Determine the [X, Y] coordinate at the center of the cell enclosing the given text.  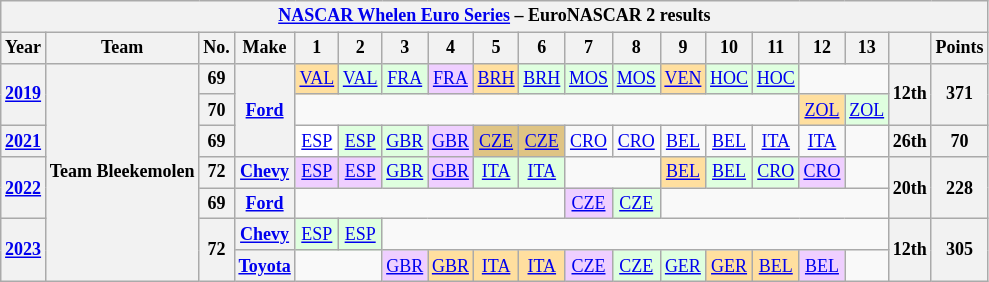
VEN [683, 78]
305 [960, 250]
Team [122, 48]
Make [264, 48]
Team Bleekemolen [122, 172]
5 [496, 48]
228 [960, 188]
No. [216, 48]
12 [822, 48]
NASCAR Whelen Euro Series – EuroNASCAR 2 results [494, 16]
Toyota [264, 266]
1 [316, 48]
20th [910, 188]
3 [405, 48]
2021 [24, 140]
4 [451, 48]
26th [910, 140]
2 [360, 48]
13 [867, 48]
9 [683, 48]
Points [960, 48]
7 [589, 48]
Year [24, 48]
8 [636, 48]
371 [960, 94]
10 [730, 48]
2019 [24, 94]
2023 [24, 250]
11 [776, 48]
2022 [24, 188]
6 [542, 48]
